Extract the [x, y] coordinate from the center of the cell holding the provided text.  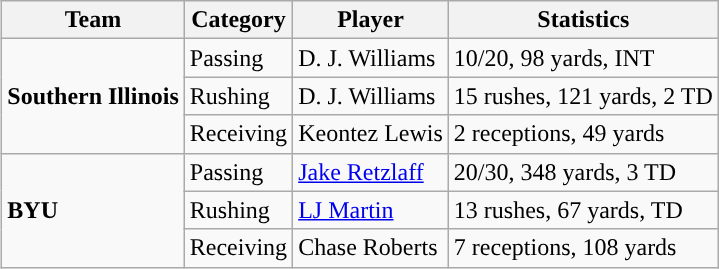
2 receptions, 49 yards [583, 134]
BYU [93, 210]
Southern Illinois [93, 96]
10/20, 98 yards, INT [583, 58]
Keontez Lewis [371, 134]
LJ Martin [371, 210]
Jake Retzlaff [371, 172]
Player [371, 20]
Team [93, 20]
Statistics [583, 20]
20/30, 348 yards, 3 TD [583, 172]
15 rushes, 121 yards, 2 TD [583, 96]
Chase Roberts [371, 248]
Category [238, 20]
13 rushes, 67 yards, TD [583, 210]
7 receptions, 108 yards [583, 248]
